Output the (x, y) coordinate of the center of the cell containing the given text.  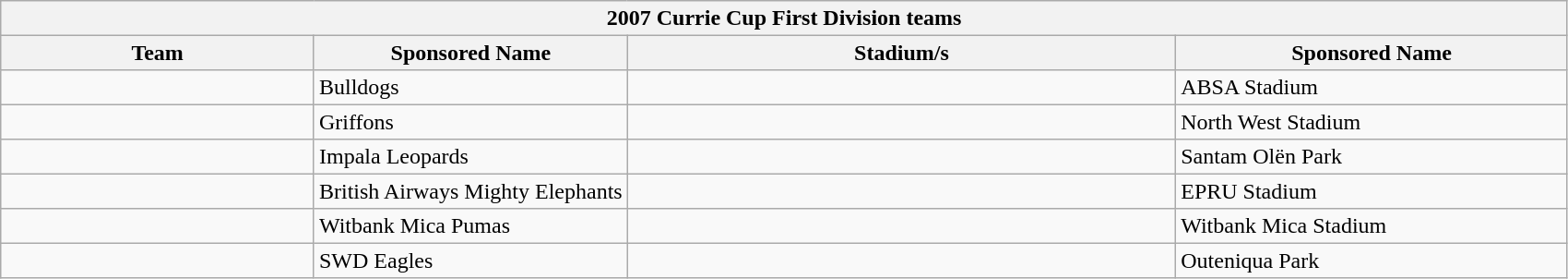
Stadium/s (902, 52)
ABSA Stadium (1372, 87)
Bulldogs (470, 87)
Witbank Mica Pumas (470, 225)
SWD Eagles (470, 261)
British Airways Mighty Elephants (470, 190)
EPRU Stadium (1372, 190)
North West Stadium (1372, 122)
Outeniqua Park (1372, 261)
Team (158, 52)
Impala Leopards (470, 157)
2007 Currie Cup First Division teams (784, 18)
Santam Olën Park (1372, 157)
Witbank Mica Stadium (1372, 225)
Griffons (470, 122)
